Detect which cell encompasses the target text, then output its [x, y] center coordinate. 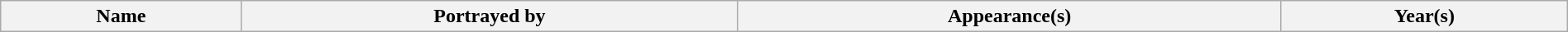
Name [121, 16]
Portrayed by [490, 16]
Appearance(s) [1009, 16]
Year(s) [1424, 16]
